Provide the [x, y] coordinate of the cell's center where the given text is located.  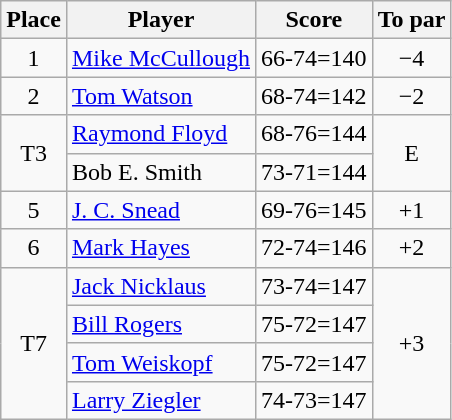
69-76=145 [314, 210]
66-74=140 [314, 58]
68-76=144 [314, 134]
Jack Nicklaus [160, 286]
+1 [412, 210]
−2 [412, 96]
Score [314, 20]
J. C. Snead [160, 210]
Mark Hayes [160, 248]
Place [34, 20]
−4 [412, 58]
74-73=147 [314, 400]
2 [34, 96]
73-74=147 [314, 286]
+2 [412, 248]
E [412, 153]
6 [34, 248]
5 [34, 210]
+3 [412, 343]
To par [412, 20]
72-74=146 [314, 248]
Tom Watson [160, 96]
Player [160, 20]
Bill Rogers [160, 324]
Larry Ziegler [160, 400]
1 [34, 58]
68-74=142 [314, 96]
Bob E. Smith [160, 172]
Tom Weiskopf [160, 362]
Raymond Floyd [160, 134]
T7 [34, 343]
T3 [34, 153]
Mike McCullough [160, 58]
73-71=144 [314, 172]
